Output the (x, y) coordinate of the center of the cell containing the given text.  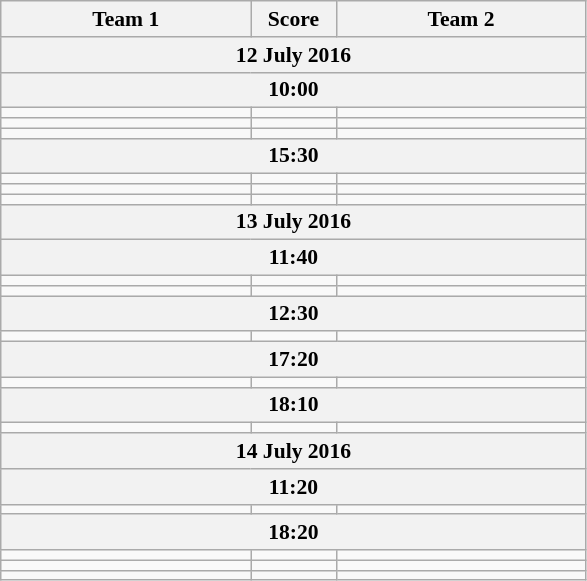
11:20 (294, 487)
Score (294, 19)
18:20 (294, 533)
14 July 2016 (294, 451)
15:30 (294, 156)
Team 1 (126, 19)
Team 2 (461, 19)
18:10 (294, 405)
17:20 (294, 360)
12:30 (294, 314)
12 July 2016 (294, 55)
11:40 (294, 258)
13 July 2016 (294, 222)
10:00 (294, 90)
